For the text-containing cell, return its midpoint in (X, Y) coordinate format. 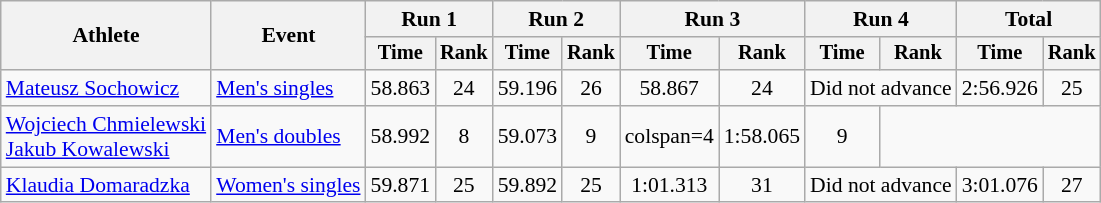
Klaudia Domaradzka (106, 185)
colspan=4 (670, 136)
2:56.926 (1000, 88)
Run 1 (430, 19)
59.892 (528, 185)
Event (288, 36)
Athlete (106, 36)
Run 4 (881, 19)
8 (464, 136)
59.196 (528, 88)
Wojciech ChmielewskiJakub Kowalewski (106, 136)
Mateusz Sochowicz (106, 88)
1:01.313 (670, 185)
31 (762, 185)
59.073 (528, 136)
58.863 (400, 88)
Women's singles (288, 185)
3:01.076 (1000, 185)
Run 2 (556, 19)
27 (1072, 185)
1:58.065 (762, 136)
59.871 (400, 185)
58.867 (670, 88)
Total (1029, 19)
Men's doubles (288, 136)
Men's singles (288, 88)
58.992 (400, 136)
Run 3 (712, 19)
26 (591, 88)
